For the text-containing cell, return its midpoint in (x, y) coordinate format. 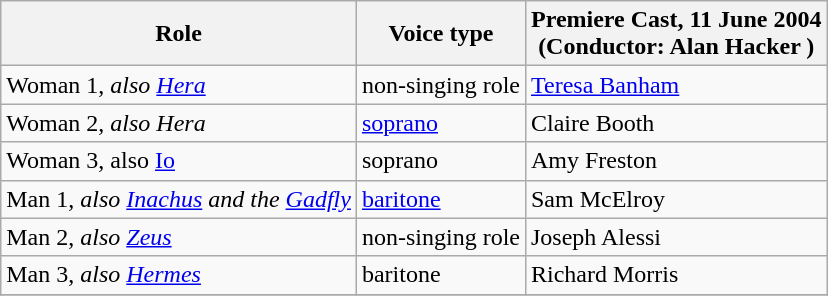
Role (179, 34)
Sam McElroy (676, 199)
Woman 1, also Hera (179, 85)
Claire Booth (676, 123)
Woman 2, also Hera (179, 123)
Premiere Cast, 11 June 2004(Conductor: Alan Hacker ) (676, 34)
Voice type (440, 34)
Teresa Banham (676, 85)
Woman 3, also Io (179, 161)
Man 2, also Zeus (179, 237)
Joseph Alessi (676, 237)
Amy Freston (676, 161)
Man 3, also Hermes (179, 275)
Man 1, also Inachus and the Gadfly (179, 199)
Richard Morris (676, 275)
